Search for the cell housing the specified text and yield its [X, Y] center coordinate. 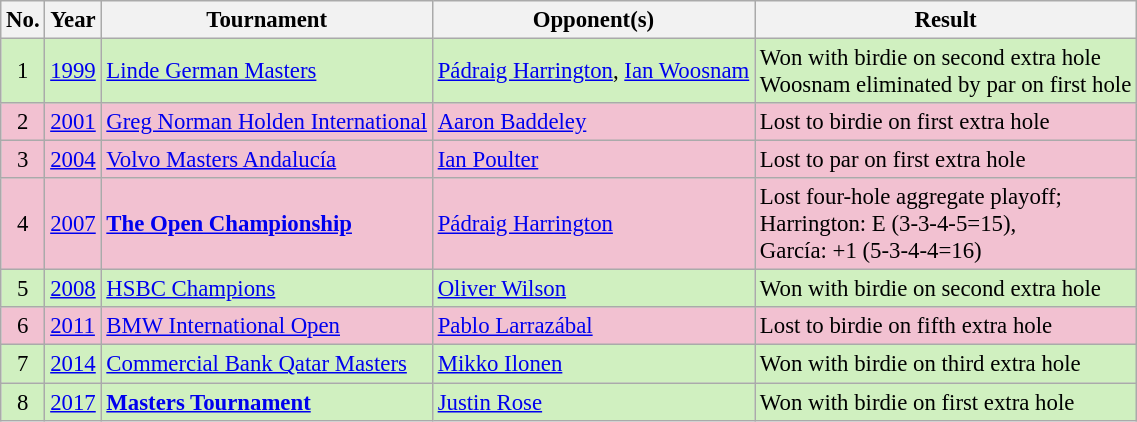
Tournament [266, 20]
5 [23, 289]
Linde German Masters [266, 72]
Lost to par on first extra hole [946, 160]
No. [23, 20]
Opponent(s) [593, 20]
Ian Poulter [593, 160]
3 [23, 160]
Won with birdie on third extra hole [946, 364]
Won with birdie on first extra hole [946, 402]
Masters Tournament [266, 402]
6 [23, 327]
Oliver Wilson [593, 289]
7 [23, 364]
Greg Norman Holden International [266, 122]
Pádraig Harrington, Ian Woosnam [593, 72]
The Open Championship [266, 224]
Lost to birdie on first extra hole [946, 122]
Lost to birdie on fifth extra hole [946, 327]
Volvo Masters Andalucía [266, 160]
HSBC Champions [266, 289]
2014 [73, 364]
2004 [73, 160]
Pádraig Harrington [593, 224]
1999 [73, 72]
2007 [73, 224]
Won with birdie on second extra hole [946, 289]
Aaron Baddeley [593, 122]
2017 [73, 402]
2 [23, 122]
Mikko Ilonen [593, 364]
2008 [73, 289]
Justin Rose [593, 402]
1 [23, 72]
Lost four-hole aggregate playoff;Harrington: E (3-3-4-5=15),García: +1 (5-3-4-4=16) [946, 224]
Commercial Bank Qatar Masters [266, 364]
Pablo Larrazábal [593, 327]
2011 [73, 327]
2001 [73, 122]
4 [23, 224]
Result [946, 20]
BMW International Open [266, 327]
8 [23, 402]
Won with birdie on second extra holeWoosnam eliminated by par on first hole [946, 72]
Year [73, 20]
